Output the [X, Y] coordinate of the center of the cell containing the given text.  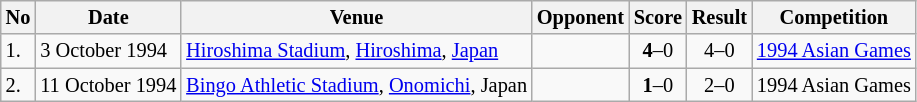
Opponent [580, 17]
Bingo Athletic Stadium, Onomichi, Japan [356, 85]
Competition [834, 17]
Venue [356, 17]
Score [658, 17]
No [18, 17]
1–0 [658, 85]
2. [18, 85]
Date [108, 17]
Hiroshima Stadium, Hiroshima, Japan [356, 51]
3 October 1994 [108, 51]
Result [720, 17]
11 October 1994 [108, 85]
1. [18, 51]
2–0 [720, 85]
